Determine the [X, Y] coordinate at the center of the cell enclosing the given text.  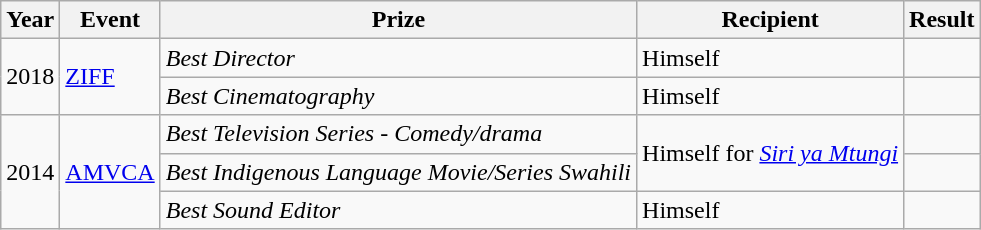
2014 [30, 172]
Recipient [770, 20]
Himself for Siri ya Mtungi [770, 153]
Best Indigenous Language Movie/Series Swahili [398, 172]
Result [942, 20]
AMVCA [110, 172]
Best Director [398, 58]
Best Cinematography [398, 96]
Best Sound Editor [398, 210]
ZIFF [110, 77]
Prize [398, 20]
Event [110, 20]
Best Television Series - Comedy/drama [398, 134]
Year [30, 20]
2018 [30, 77]
